Detect which cell encompasses the target text, then output its [x, y] center coordinate. 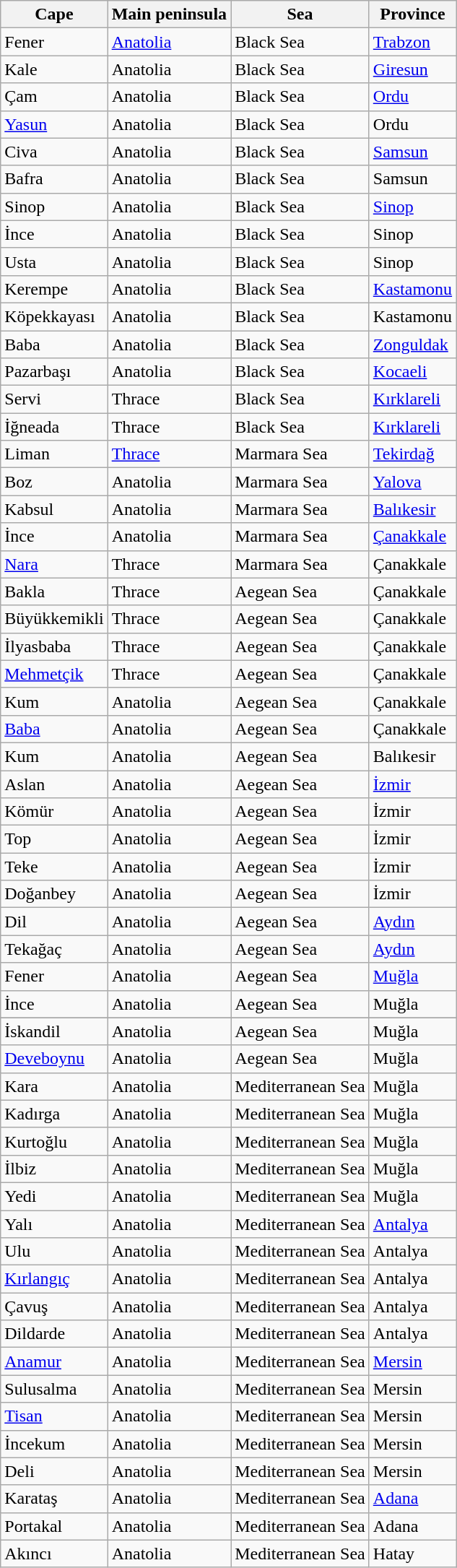
Kale [54, 69]
Deveboynu [54, 1059]
Ulu [54, 1252]
Karataş [54, 1499]
Çam [54, 97]
Yalova [412, 482]
Dil [54, 922]
Büyükkemikli [54, 619]
Liman [54, 454]
Main peninsula [169, 14]
Portakal [54, 1526]
Yasun [54, 124]
Boz [54, 482]
Kadırga [54, 1114]
Nara [54, 564]
Kabsul [54, 509]
Kocaeli [412, 372]
Bafra [54, 179]
Trabzon [412, 42]
Top [54, 839]
Hatay [412, 1554]
Doğanbey [54, 894]
Yalı [54, 1224]
Aslan [54, 784]
Akıncı [54, 1554]
Zonguldak [412, 345]
Teke [54, 867]
Anamur [54, 1361]
Kömür [54, 812]
Cape [54, 14]
Province [412, 14]
Usta [54, 261]
Kerempe [54, 289]
İskandil [54, 1031]
Giresun [412, 69]
Kara [54, 1086]
İğneada [54, 427]
Tekağaç [54, 949]
Servi [54, 399]
Tekirdağ [412, 454]
İlbiz [54, 1169]
Tisan [54, 1416]
Pazarbaşı [54, 372]
Kurtoğlu [54, 1141]
Kırlangıç [54, 1279]
Yedi [54, 1196]
İncekum [54, 1444]
Sea [300, 14]
İlyasbaba [54, 646]
Civa [54, 152]
Köpekkayası [54, 316]
Çavuş [54, 1307]
Sulusalma [54, 1389]
Deli [54, 1471]
Bakla [54, 592]
Mehmetçik [54, 674]
Dildarde [54, 1334]
